Identify which cell holds the provided text, then report its (x, y) central coordinate. 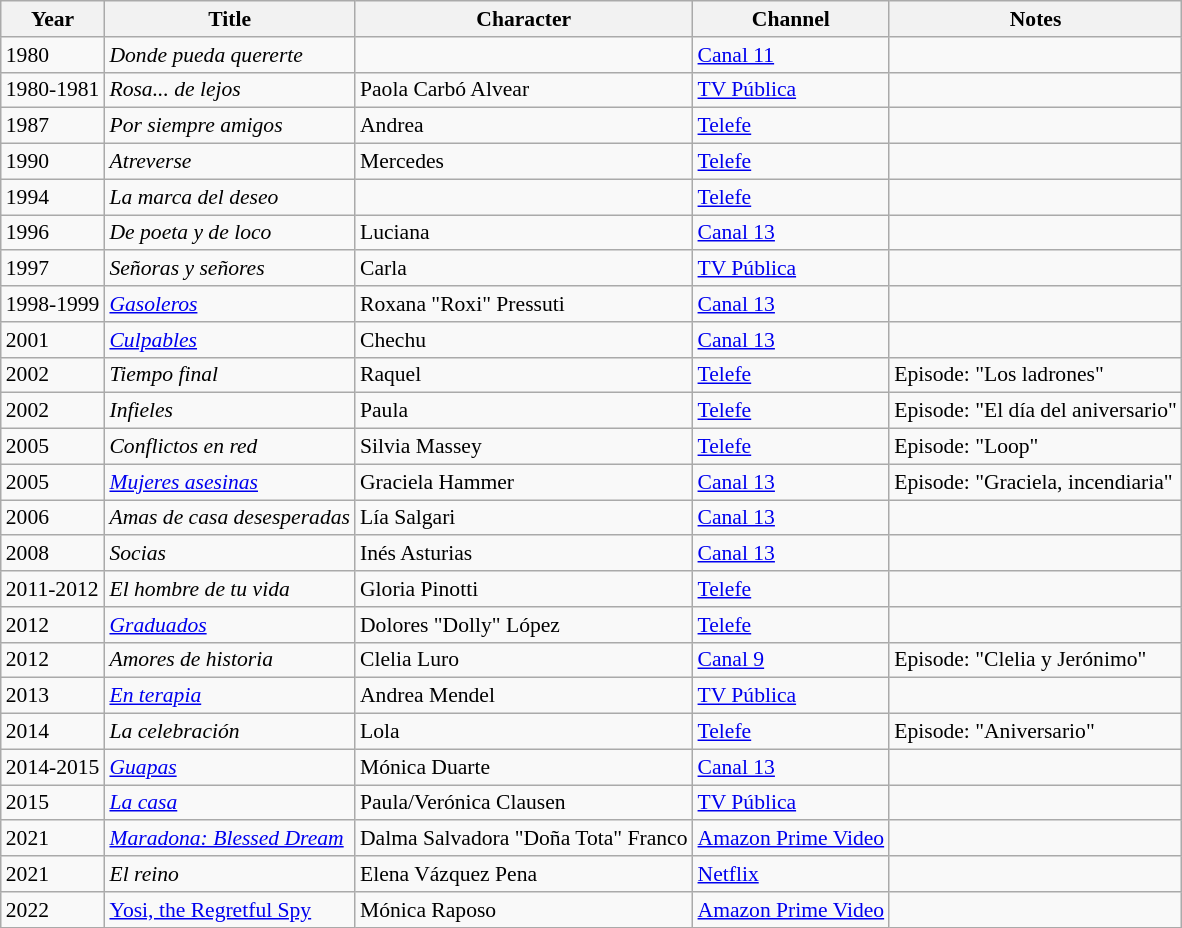
La celebración (230, 732)
Canal 11 (792, 55)
Atreverse (230, 162)
Notes (1036, 19)
Roxana "Roxi" Pressuti (524, 304)
Episode: "Graciela, incendiaria" (1036, 482)
Maradona: Blessed Dream (230, 839)
Carla (524, 269)
Andrea Mendel (524, 696)
2015 (53, 803)
Rosa... de lejos (230, 90)
2014-2015 (53, 767)
El hombre de tu vida (230, 589)
2008 (53, 554)
Episode: "Loop" (1036, 447)
La marca del deseo (230, 197)
Yosi, the Regretful Spy (230, 910)
Socias (230, 554)
Gloria Pinotti (524, 589)
Andrea (524, 126)
La casa (230, 803)
Title (230, 19)
El reino (230, 874)
1980 (53, 55)
1980-1981 (53, 90)
Character (524, 19)
2001 (53, 340)
De poeta y de loco (230, 233)
Mercedes (524, 162)
1998-1999 (53, 304)
Canal 9 (792, 660)
Chechu (524, 340)
2013 (53, 696)
Paola Carbó Alvear (524, 90)
Episode: "El día del aniversario" (1036, 411)
Amas de casa desesperadas (230, 518)
Dolores "Dolly" López (524, 625)
Lola (524, 732)
Episode: "Clelia y Jerónimo" (1036, 660)
Donde pueda quererte (230, 55)
2006 (53, 518)
Culpables (230, 340)
Lía Salgari (524, 518)
2014 (53, 732)
Graduados (230, 625)
Por siempre amigos (230, 126)
Mujeres asesinas (230, 482)
1997 (53, 269)
Amores de historia (230, 660)
Paula (524, 411)
Conflictos en red (230, 447)
Dalma Salvadora "Doña Tota" Franco (524, 839)
1994 (53, 197)
Channel (792, 19)
1996 (53, 233)
Gasoleros (230, 304)
Paula/Verónica Clausen (524, 803)
Mónica Raposo (524, 910)
Year (53, 19)
Señoras y señores (230, 269)
Tiempo final (230, 375)
1987 (53, 126)
Inés Asturias (524, 554)
2022 (53, 910)
Episode: "Los ladrones" (1036, 375)
En terapia (230, 696)
Graciela Hammer (524, 482)
Mónica Duarte (524, 767)
Guapas (230, 767)
2011-2012 (53, 589)
Infieles (230, 411)
Luciana (524, 233)
Netflix (792, 874)
Raquel (524, 375)
Elena Vázquez Pena (524, 874)
Clelia Luro (524, 660)
1990 (53, 162)
Silvia Massey (524, 447)
Episode: "Aniversario" (1036, 732)
